Detect which cell encompasses the target text, then output its [X, Y] center coordinate. 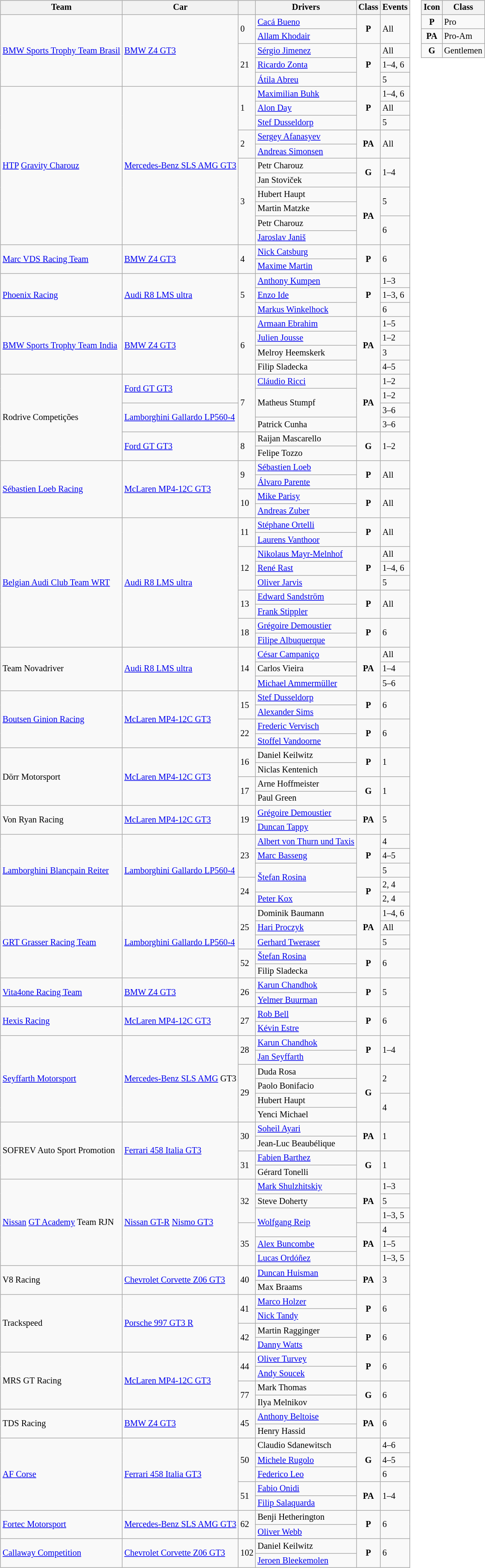
V8 Racing [61, 1280]
17 [247, 791]
Stoffel Vandoorne [306, 741]
Duda Rosa [306, 1072]
Oliver Webb [306, 1532]
Nissan GT-R Nismo GT3 [180, 1222]
26 [247, 992]
Max Braams [306, 1287]
30 [247, 1136]
11 [247, 532]
BMW Sports Trophy Team Brasil [61, 50]
Ricardo Zonta [306, 65]
Gérard Tonelli [306, 1172]
Martin Ragginger [306, 1330]
Pro-Am [464, 36]
Paolo Bonifacio [306, 1086]
Stéphane Ortelli [306, 525]
Átila Abreu [306, 79]
Dominik Baumann [306, 913]
Car [180, 8]
45 [247, 1424]
Benji Hetherington [306, 1518]
GRT Grasser Racing Team [61, 942]
Alexander Sims [306, 712]
Martin Matzke [306, 209]
Cacá Bueno [306, 22]
21 [247, 65]
23 [247, 856]
52 [247, 964]
Jan Seyffarth [306, 1057]
Boutsen Ginion Racing [61, 719]
TDS Racing [61, 1424]
Marco Holzer [306, 1302]
Fabio Onidi [306, 1489]
50 [247, 1459]
Patrick Cunha [306, 425]
Hexis Racing [61, 1021]
31 [247, 1165]
Sergey Afanasyev [306, 137]
Nikolaus Mayr-Melnhof [306, 554]
Sébastien Loeb [306, 468]
Dörr Motorsport [61, 777]
Matheus Stumpf [306, 402]
102 [247, 1553]
Federico Leo [306, 1474]
Frederic Vervisch [306, 726]
44 [247, 1366]
Wolfgang Reip [306, 1223]
32 [247, 1201]
Henry Hassid [306, 1431]
Markus Winkelhock [306, 309]
Belgian Audi Club Team WRT [61, 583]
8 [247, 446]
0 [247, 29]
Events [395, 8]
Mark Thomas [306, 1388]
René Rast [306, 568]
25 [247, 928]
Oliver Jarvis [306, 583]
Armaan Ebrahim [306, 324]
35 [247, 1244]
Melroy Heemskerk [306, 352]
Callaway Competition [61, 1553]
Cláudio Ricci [306, 382]
27 [247, 1021]
Gerhard Tweraser [306, 942]
13 [247, 604]
29 [247, 1093]
62 [247, 1524]
28 [247, 1050]
16 [247, 762]
Duncan Tappy [306, 827]
Fabien Barthez [306, 1158]
Anthony Beltoise [306, 1417]
Michele Rugolo [306, 1460]
15 [247, 705]
Edward Sandström [306, 597]
Jaroslav Janiš [306, 238]
Julien Jousse [306, 338]
Ilya Melnikov [306, 1402]
Mark Shulzhitskiy [306, 1186]
Andreas Simonsen [306, 151]
41 [247, 1309]
19 [247, 819]
Allam Khodair [306, 36]
Marc VDS Racing Team [61, 259]
Steve Doherty [306, 1201]
Porsche 997 GT3 R [180, 1324]
AF Corse [61, 1474]
Anthony Kumpen [306, 281]
Arne Hoffmeister [306, 784]
Maxime Martin [306, 266]
9 [247, 475]
Laurens Vanthoor [306, 540]
Team [61, 8]
Gentlemen [464, 51]
MRS GT Racing [61, 1381]
SOFREV Auto Sport Promotion [61, 1151]
Seyffarth Motorsport [61, 1079]
Icon [432, 8]
Carlos Vieira [306, 669]
Jan Stoviček [306, 180]
Drivers [306, 8]
Andy Soucek [306, 1374]
Nick Catsburg [306, 252]
Nick Tandy [306, 1316]
Mike Parisy [306, 496]
Claudio Sdanewitsch [306, 1445]
Alex Buncombe [306, 1244]
Yelmer Buurman [306, 1000]
22 [247, 733]
Soheil Ayari [306, 1129]
Team Novadriver [61, 669]
Hari Proczyk [306, 928]
Jeroen Bleekemolen [306, 1561]
Michael Ammermüller [306, 683]
Vita4one Racing Team [61, 992]
Phoenix Racing [61, 295]
Sérgio Jimenez [306, 51]
4–6 [395, 1445]
Maximilian Buhk [306, 94]
Andreas Zuber [306, 511]
Danny Watts [306, 1345]
HTP Gravity Charouz [61, 166]
Álvaro Parente [306, 482]
Filip Salaquarda [306, 1503]
Pro [464, 22]
Albert von Thurn und Taxis [306, 842]
Rob Bell [306, 1014]
Peter Kox [306, 899]
Fortec Motorsport [61, 1524]
1–3, 6 [395, 295]
7 [247, 403]
Paul Green [306, 799]
77 [247, 1395]
Enzo Ide [306, 295]
Kévin Estre [306, 1028]
Trackspeed [61, 1324]
Duncan Huisman [306, 1273]
5–6 [395, 683]
Oliver Turvey [306, 1359]
10 [247, 503]
14 [247, 669]
Lucas Ordóñez [306, 1259]
Alon Day [306, 108]
Frank Stippler [306, 611]
Felipe Tozzo [306, 453]
Jean-Luc Beaubélique [306, 1143]
Niclas Kentenich [306, 769]
Von Ryan Racing [61, 819]
Yenci Michael [306, 1115]
Marc Basseng [306, 856]
Raijan Mascarello [306, 439]
César Campaniço [306, 655]
40 [247, 1280]
Rodrive Competições [61, 417]
Lamborghini Blancpain Reiter [61, 870]
42 [247, 1337]
51 [247, 1495]
24 [247, 892]
12 [247, 568]
BMW Sports Trophy Team India [61, 345]
Filipe Albuquerque [306, 640]
18 [247, 633]
Sébastien Loeb Racing [61, 490]
Nissan GT Academy Team RJN [61, 1222]
